Provide the (x, y) coordinate of the cell's center where the given text is located.  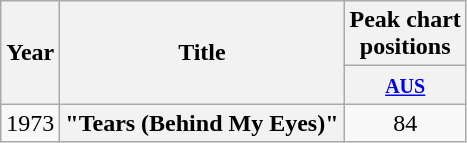
AUS (405, 85)
"Tears (Behind My Eyes)" (202, 123)
Year (30, 52)
Peak chartpositions (405, 34)
1973 (30, 123)
84 (405, 123)
Title (202, 52)
